Find where the given text appears and provide that cell's center as (x, y) coordinate. 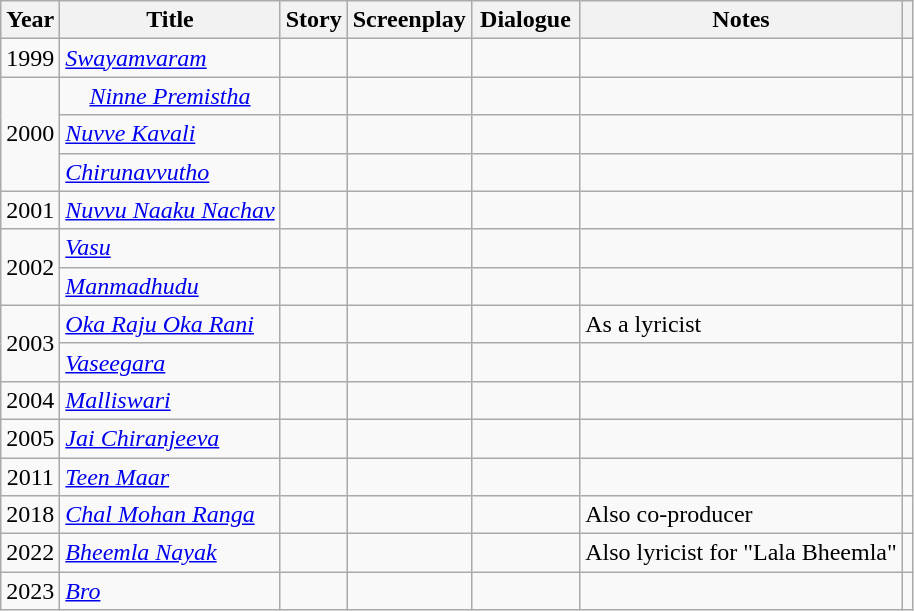
Malliswari (170, 400)
Dialogue (526, 20)
2002 (30, 267)
2005 (30, 438)
2001 (30, 210)
Swayamvaram (170, 58)
Also lyricist for "Lala Bheemla" (742, 553)
Jai Chiranjeeva (170, 438)
Chirunavvutho (170, 172)
2003 (30, 343)
Chal Mohan Ranga (170, 515)
As a lyricist (742, 324)
Oka Raju Oka Rani (170, 324)
Nuvve Kavali (170, 134)
2004 (30, 400)
Bro (170, 591)
Manmadhudu (170, 286)
Nuvvu Naaku Nachav (170, 210)
Title (170, 20)
2018 (30, 515)
2011 (30, 477)
Vaseegara (170, 362)
Notes (742, 20)
2000 (30, 134)
2023 (30, 591)
Also co-producer (742, 515)
Teen Maar (170, 477)
Vasu (170, 248)
Ninne Premistha (170, 96)
Year (30, 20)
Screenplay (409, 20)
2022 (30, 553)
Bheemla Nayak (170, 553)
Story (314, 20)
1999 (30, 58)
